Search for the cell housing the specified text and yield its (x, y) center coordinate. 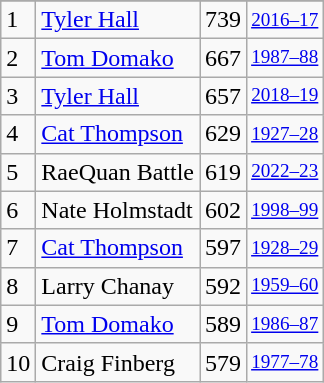
2022–23 (285, 172)
Craig Finberg (118, 362)
739 (224, 20)
6 (18, 210)
1986–87 (285, 324)
1927–28 (285, 134)
657 (224, 96)
Larry Chanay (118, 286)
9 (18, 324)
8 (18, 286)
1987–88 (285, 58)
2016–17 (285, 20)
3 (18, 96)
619 (224, 172)
667 (224, 58)
1959–60 (285, 286)
1977–78 (285, 362)
2 (18, 58)
629 (224, 134)
1 (18, 20)
579 (224, 362)
1928–29 (285, 248)
4 (18, 134)
Nate Holmstadt (118, 210)
1998–99 (285, 210)
589 (224, 324)
7 (18, 248)
RaeQuan Battle (118, 172)
602 (224, 210)
597 (224, 248)
5 (18, 172)
10 (18, 362)
2018–19 (285, 96)
592 (224, 286)
